Locate the cell with the specified text and output its [x, y] center coordinate. 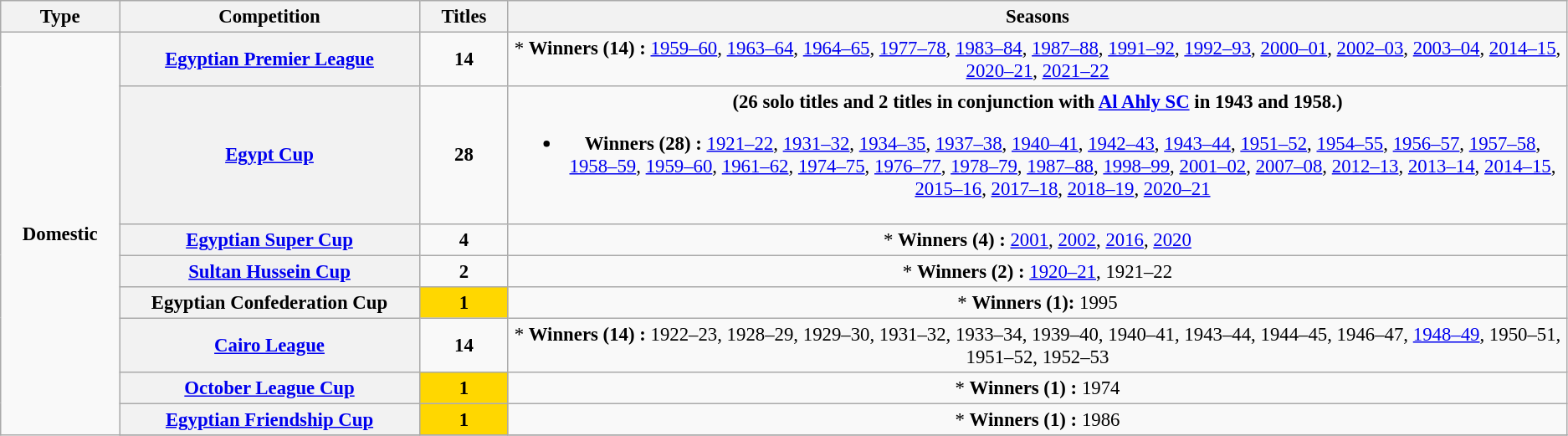
Egyptian Confederation Cup [269, 302]
Egypt Cup [269, 155]
* Winners (14) : 1922–23, 1928–29, 1929–30, 1931–32, 1933–34, 1939–40, 1940–41, 1943–44, 1944–45, 1946–47, 1948–49, 1950–51, 1951–52, 1952–53 [1038, 345]
Competition [269, 17]
Sultan Hussein Cup [269, 271]
October League Cup [269, 388]
Egyptian Super Cup [269, 239]
* Winners (1) : 1986 [1038, 419]
Egyptian Friendship Cup [269, 419]
* Winners (2) : 1920–21, 1921–22 [1038, 271]
Type [60, 17]
Egyptian Premier League [269, 60]
Titles [464, 17]
Cairo League [269, 345]
2 [464, 271]
Seasons [1038, 17]
4 [464, 239]
* Winners (4) : 2001, 2002, 2016, 2020 [1038, 239]
* Winners (1) : 1974 [1038, 388]
* Winners (1): 1995 [1038, 302]
28 [464, 155]
Domestic [60, 234]
* Winners (14) : 1959–60, 1963–64, 1964–65, 1977–78, 1983–84, 1987–88, 1991–92, 1992–93, 2000–01, 2002–03, 2003–04, 2014–15, 2020–21, 2021–22 [1038, 60]
